Identify which cell holds the provided text, then report its (x, y) central coordinate. 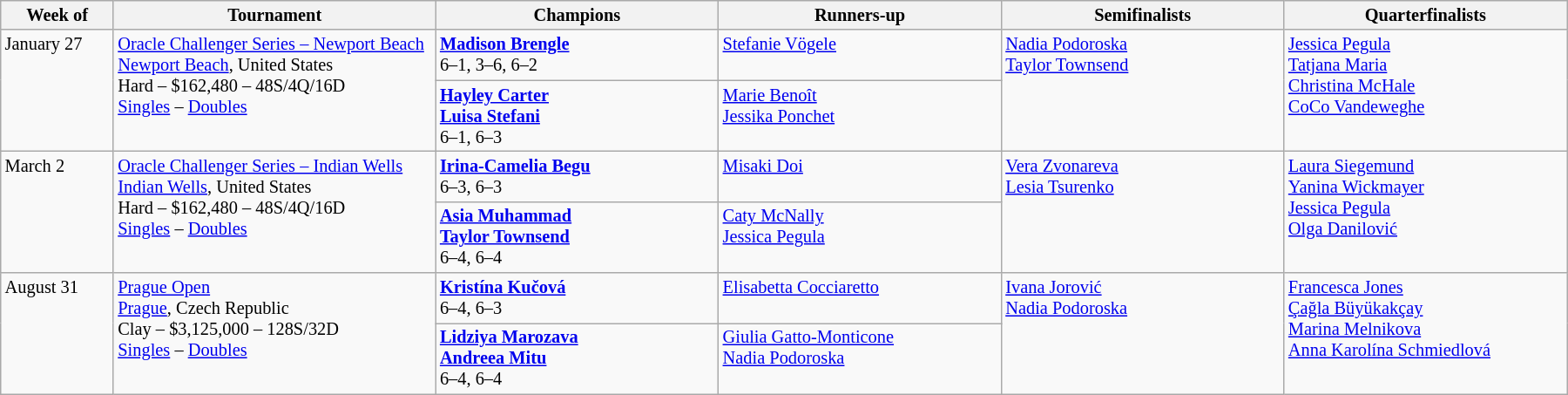
Laura Siegemund Yanina Wickmayer Jessica Pegula Olga Danilović (1425, 211)
Quarterfinalists (1425, 15)
Prague Open Prague, Czech Republic Clay – $3,125,000 – 128S/32D Singles – Doubles (274, 333)
Ivana Jorović Nadia Podoroska (1143, 333)
Tournament (274, 15)
Nadia Podoroska Taylor Townsend (1143, 91)
Week of (57, 15)
Caty McNally Jessica Pegula (861, 237)
January 27 (57, 91)
Kristína Kučová 6–4, 6–3 (577, 298)
Oracle Challenger Series – Indian Wells Indian Wells, United States Hard – $162,480 – 48S/4Q/16D Singles – Doubles (274, 211)
Stefanie Vögele (861, 55)
Jessica Pegula Tatjana Maria Christina McHale CoCo Vandeweghe (1425, 91)
Semifinalists (1143, 15)
Vera Zvonareva Lesia Tsurenko (1143, 211)
Hayley Carter Luisa Stefani 6–1, 6–3 (577, 116)
Elisabetta Cocciaretto (861, 298)
Giulia Gatto-Monticone Nadia Podoroska (861, 358)
Misaki Doi (861, 176)
Runners-up (861, 15)
Marie Benoît Jessika Ponchet (861, 116)
Francesca Jones Çağla Büyükakçay Marina Melnikova Anna Karolína Schmiedlová (1425, 333)
Champions (577, 15)
Irina-Camelia Begu 6–3, 6–3 (577, 176)
March 2 (57, 211)
Oracle Challenger Series – Newport Beach Newport Beach, United States Hard – $162,480 – 48S/4Q/16D Singles – Doubles (274, 91)
Madison Brengle 6–1, 3–6, 6–2 (577, 55)
August 31 (57, 333)
Asia Muhammad Taylor Townsend 6–4, 6–4 (577, 237)
Lidziya Marozava Andreea Mitu 6–4, 6–4 (577, 358)
